Pinpoint the cell where the given text exists, returning its [X, Y] midpoint coordinate. 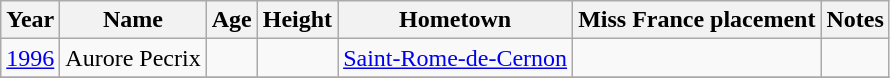
1996 [30, 58]
Notes [855, 20]
Saint-Rome-de-Cernon [456, 58]
Age [232, 20]
Miss France placement [697, 20]
Aurore Pecrix [133, 58]
Name [133, 20]
Year [30, 20]
Height [297, 20]
Hometown [456, 20]
